From the cell containing the given text, extract its center point as [X, Y] coordinate. 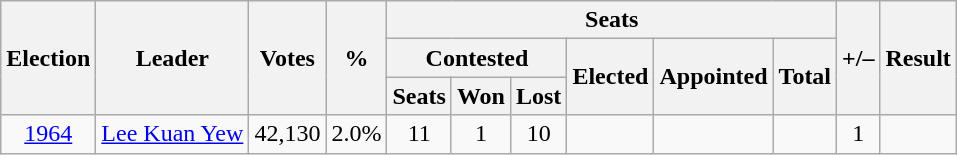
Contested [477, 58]
Lee Kuan Yew [172, 134]
2.0% [356, 134]
Elected [610, 77]
11 [419, 134]
+/– [858, 58]
Total [805, 77]
10 [538, 134]
Result [918, 58]
Votes [288, 58]
Leader [172, 58]
Election [48, 58]
Won [480, 96]
42,130 [288, 134]
Lost [538, 96]
% [356, 58]
Appointed [714, 77]
1964 [48, 134]
